Capture the cell that displays the provided text and extract its (x, y) central coordinate. 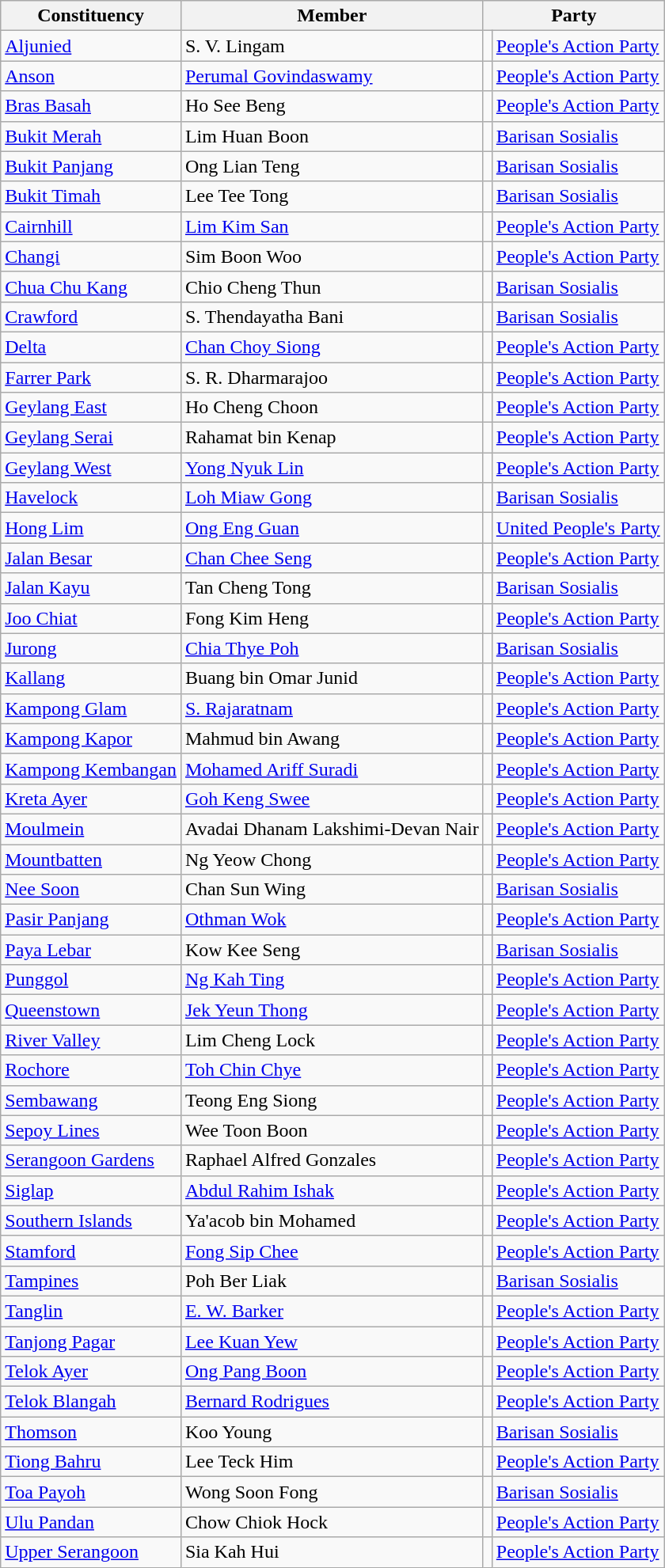
Chan Chee Seng (332, 558)
Anson (91, 76)
Fong Sip Chee (332, 1251)
Hong Lim (91, 528)
Geylang Serai (91, 438)
Tanglin (91, 1311)
Paya Lebar (91, 950)
Kallang (91, 678)
E. W. Barker (332, 1311)
Joo Chiat (91, 618)
Kampong Kembangan (91, 769)
Lee Kuan Yew (332, 1342)
Ho See Beng (332, 106)
Farrer Park (91, 378)
Jalan Kayu (91, 588)
Ong Eng Guan (332, 528)
Southern Islands (91, 1221)
Havelock (91, 498)
Perumal Govindaswamy (332, 76)
Serangoon Gardens (91, 1160)
Jalan Besar (91, 558)
Chio Cheng Thun (332, 287)
Rahamat bin Kenap (332, 438)
Bras Basah (91, 106)
Ong Pang Boon (332, 1372)
Ng Kah Ting (332, 980)
Pasir Panjang (91, 920)
Siglap (91, 1190)
Kampong Kapor (91, 738)
Lim Cheng Lock (332, 1040)
Mountbatten (91, 859)
Geylang West (91, 468)
Kampong Glam (91, 708)
Sepoy Lines (91, 1130)
Raphael Alfred Gonzales (332, 1160)
Mohamed Ariff Suradi (332, 769)
Member (332, 16)
United People's Party (578, 528)
Ng Yeow Chong (332, 859)
Jek Yeun Thong (332, 1010)
Ya'acob bin Mohamed (332, 1221)
Toa Payoh (91, 1492)
Toh Chin Chye (332, 1070)
Crawford (91, 317)
Abdul Rahim Ishak (332, 1190)
Rochore (91, 1070)
Avadai Dhanam Lakshimi-Devan Nair (332, 829)
Teong Eng Siong (332, 1100)
Delta (91, 347)
Tampines (91, 1281)
S. V. Lingam (332, 46)
Koo Young (332, 1432)
Moulmein (91, 829)
Buang bin Omar Junid (332, 678)
Sembawang (91, 1100)
Lee Tee Tong (332, 196)
Mahmud bin Awang (332, 738)
Thomson (91, 1432)
Jurong (91, 648)
Goh Keng Swee (332, 799)
Bukit Timah (91, 196)
Othman Wok (332, 920)
Geylang East (91, 408)
Party (573, 16)
Ho Cheng Choon (332, 408)
S. Rajaratnam (332, 708)
Wong Soon Fong (332, 1492)
Queenstown (91, 1010)
Ulu Pandan (91, 1522)
Tanjong Pagar (91, 1342)
Chow Chiok Hock (332, 1522)
Changi (91, 256)
Upper Serangoon (91, 1552)
Telok Blangah (91, 1402)
Lim Huan Boon (332, 136)
Aljunied (91, 46)
Yong Nyuk Lin (332, 468)
Sim Boon Woo (332, 256)
River Valley (91, 1040)
Tiong Bahru (91, 1462)
Tan Cheng Tong (332, 588)
Bernard Rodrigues (332, 1402)
Chan Choy Siong (332, 347)
Constituency (91, 16)
Loh Miaw Gong (332, 498)
Lee Teck Him (332, 1462)
Cairnhill (91, 226)
Nee Soon (91, 890)
Bukit Merah (91, 136)
Wee Toon Boon (332, 1130)
Bukit Panjang (91, 166)
Ong Lian Teng (332, 166)
Kow Kee Seng (332, 950)
S. Thendayatha Bani (332, 317)
Punggol (91, 980)
S. R. Dharmarajoo (332, 378)
Kreta Ayer (91, 799)
Poh Ber Liak (332, 1281)
Chan Sun Wing (332, 890)
Sia Kah Hui (332, 1552)
Fong Kim Heng (332, 618)
Lim Kim San (332, 226)
Telok Ayer (91, 1372)
Stamford (91, 1251)
Chia Thye Poh (332, 648)
Chua Chu Kang (91, 287)
